Output the [X, Y] coordinate of the center of the cell containing the given text.  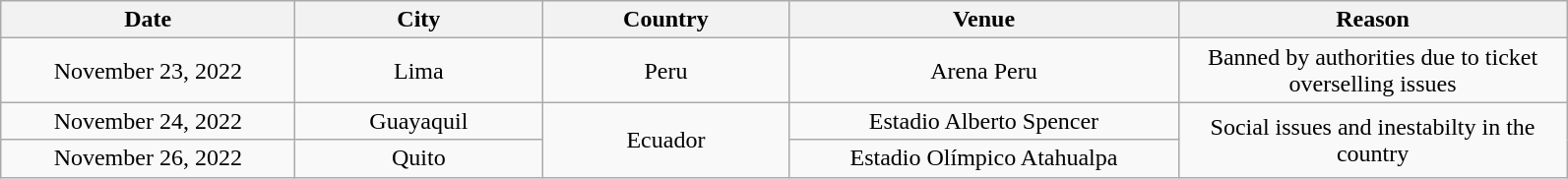
November 26, 2022 [148, 158]
Estadio Alberto Spencer [984, 121]
Guayaquil [419, 121]
Banned by authorities due to ticket overselling issues [1372, 71]
Venue [984, 20]
Lima [419, 71]
Social issues and inestabilty in the country [1372, 140]
Arena Peru [984, 71]
November 24, 2022 [148, 121]
Country [665, 20]
Reason [1372, 20]
Date [148, 20]
Estadio Olímpico Atahualpa [984, 158]
Ecuador [665, 140]
City [419, 20]
Quito [419, 158]
Peru [665, 71]
November 23, 2022 [148, 71]
